Output the (x, y) coordinate of the center of the cell containing the given text.  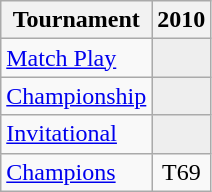
Tournament (76, 20)
2010 (182, 20)
Invitational (76, 134)
Champions (76, 172)
Championship (76, 96)
Match Play (76, 58)
T69 (182, 172)
